For the text-containing cell, return its midpoint in (x, y) coordinate format. 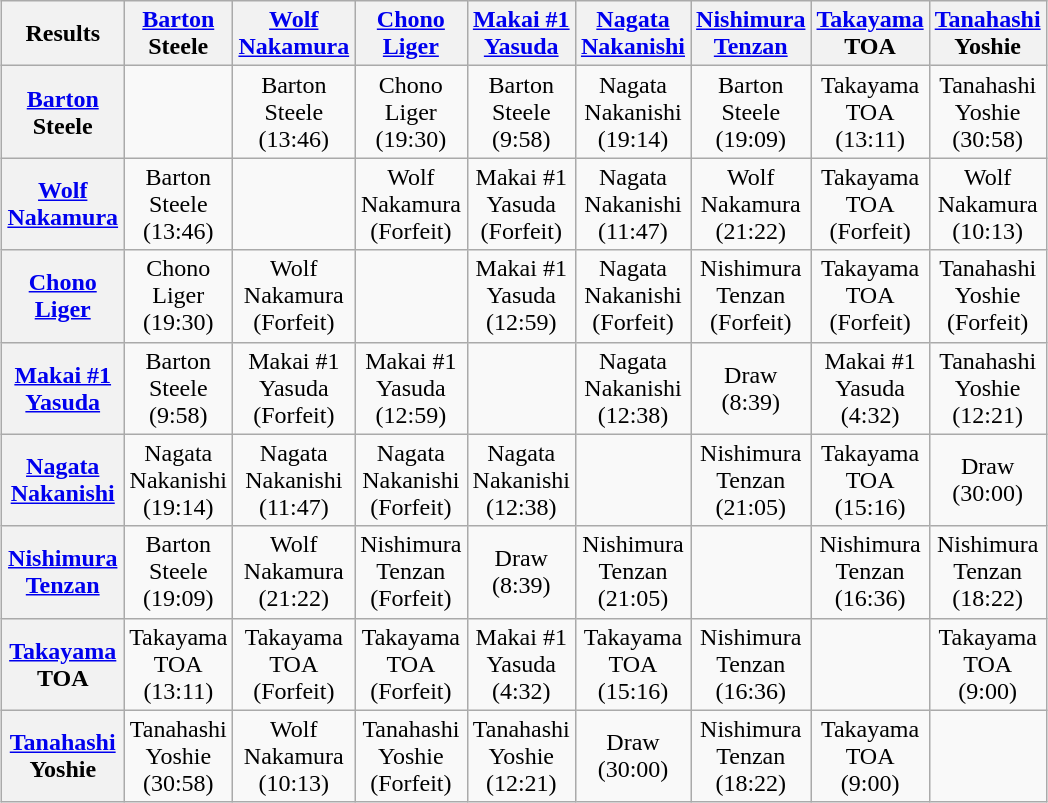
Results (63, 34)
